Search for the cell housing the specified text and yield its [x, y] center coordinate. 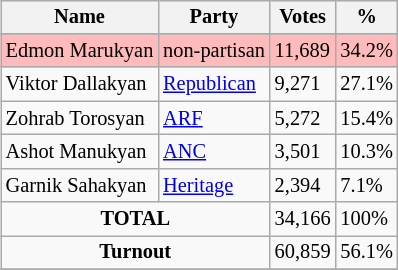
% [367, 17]
34.2% [367, 51]
56.1% [367, 253]
27.1% [367, 84]
Zohrab Torosyan [80, 118]
15.4% [367, 118]
Edmon Marukyan [80, 51]
7.1% [367, 185]
100% [367, 219]
11,689 [303, 51]
Party [214, 17]
34,166 [303, 219]
60,859 [303, 253]
9,271 [303, 84]
10.3% [367, 152]
TOTAL [136, 219]
ARF [214, 118]
non-partisan [214, 51]
Turnout [136, 253]
Ashot Manukyan [80, 152]
3,501 [303, 152]
Viktor Dallakyan [80, 84]
Garnik Sahakyan [80, 185]
Votes [303, 17]
Name [80, 17]
2,394 [303, 185]
Heritage [214, 185]
5,272 [303, 118]
ANC [214, 152]
Republican [214, 84]
